Locate the cell with the specified text and output its [x, y] center coordinate. 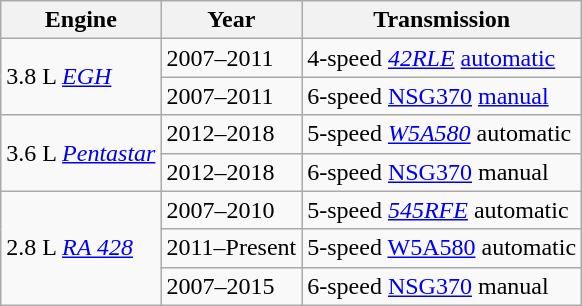
2007–2015 [232, 286]
Year [232, 20]
Transmission [442, 20]
3.6 L Pentastar [81, 153]
2.8 L RA 428 [81, 248]
5-speed 545RFE automatic [442, 210]
4-speed 42RLE automatic [442, 58]
2011–Present [232, 248]
3.8 L EGH [81, 77]
2007–2010 [232, 210]
Engine [81, 20]
